Detect which cell encompasses the target text, then output its (X, Y) center coordinate. 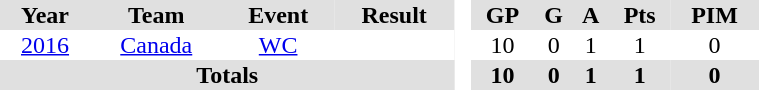
2016 (45, 45)
PIM (715, 15)
Totals (227, 75)
Result (394, 15)
Pts (640, 15)
Team (156, 15)
Event (278, 15)
WC (278, 45)
Canada (156, 45)
A (591, 15)
Year (45, 15)
G (554, 15)
GP (502, 15)
